Identify which cell holds the provided text, then report its (x, y) central coordinate. 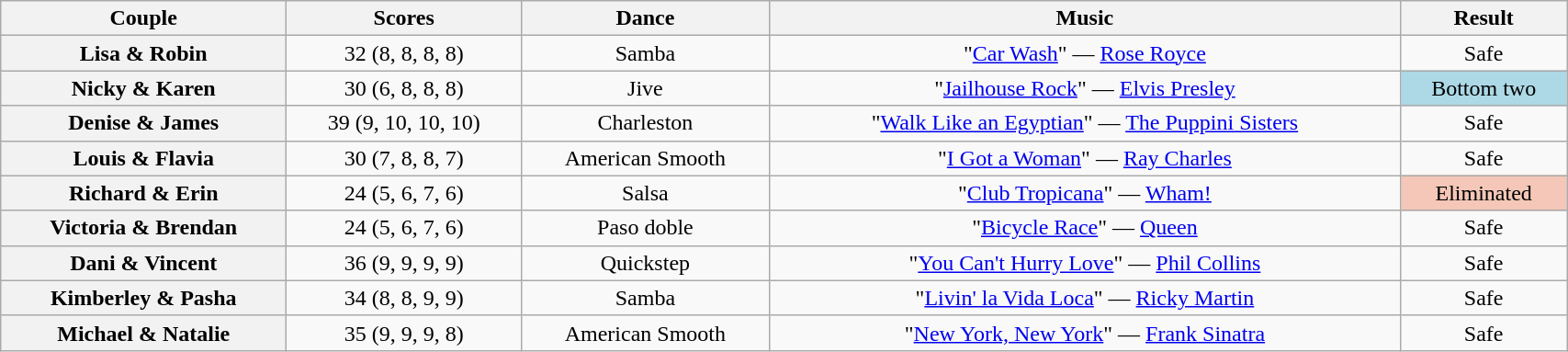
Louis & Flavia (143, 158)
Dani & Vincent (143, 263)
39 (9, 10, 10, 10) (404, 123)
35 (9, 9, 9, 8) (404, 333)
"Livin' la Vida Loca" — Ricky Martin (1085, 298)
Michael & Natalie (143, 333)
Scores (404, 18)
30 (7, 8, 8, 7) (404, 158)
30 (6, 8, 8, 8) (404, 88)
Victoria & Brendan (143, 228)
36 (9, 9, 9, 9) (404, 263)
Eliminated (1484, 193)
"You Can't Hurry Love" — Phil Collins (1085, 263)
Charleston (645, 123)
Quickstep (645, 263)
Lisa & Robin (143, 53)
Kimberley & Pasha (143, 298)
Dance (645, 18)
Nicky & Karen (143, 88)
Richard & Erin (143, 193)
"Bicycle Race" — Queen (1085, 228)
Jive (645, 88)
"New York, New York" — Frank Sinatra (1085, 333)
Paso doble (645, 228)
Salsa (645, 193)
"Car Wash" — Rose Royce (1085, 53)
Result (1484, 18)
Bottom two (1484, 88)
Couple (143, 18)
"Club Tropicana" — Wham! (1085, 193)
"I Got a Woman" — Ray Charles (1085, 158)
34 (8, 8, 9, 9) (404, 298)
"Jailhouse Rock" — Elvis Presley (1085, 88)
32 (8, 8, 8, 8) (404, 53)
"Walk Like an Egyptian" — The Puppini Sisters (1085, 123)
Music (1085, 18)
Denise & James (143, 123)
